Return [x, y] of the center of cell containing provided text 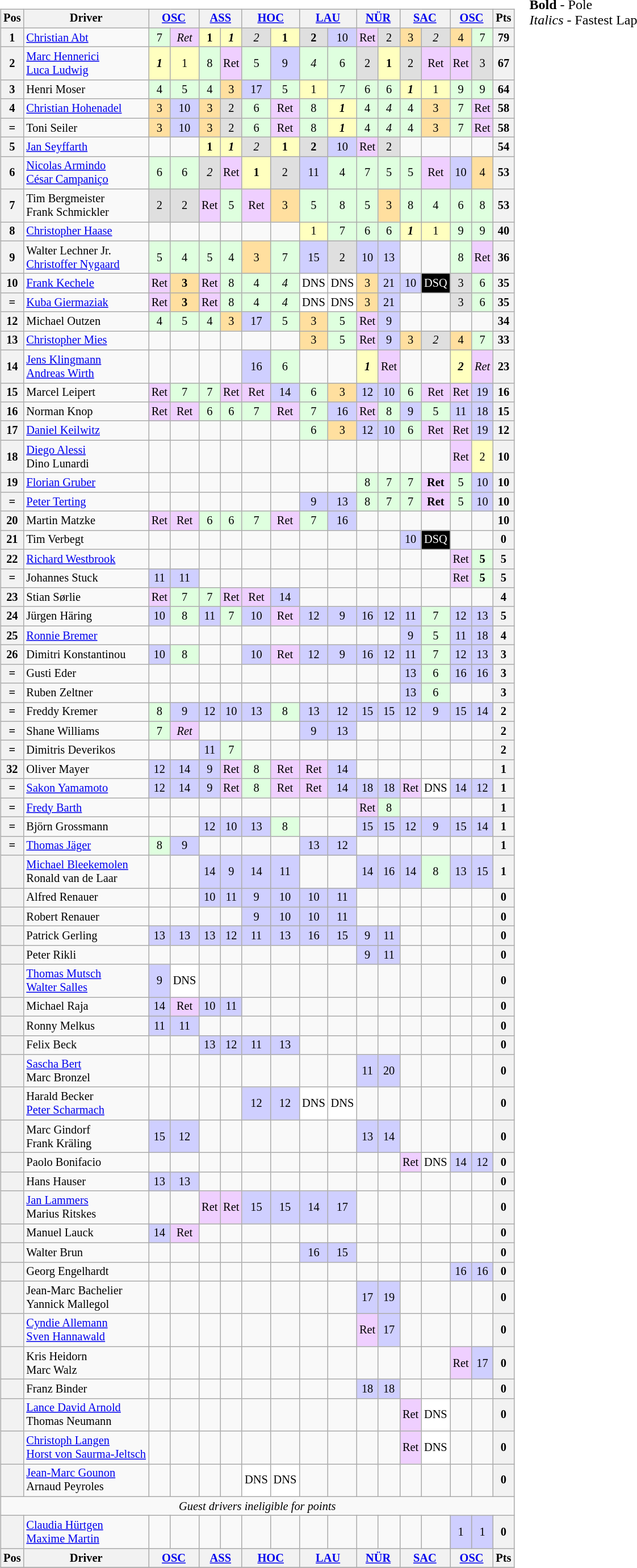
Stian Sørlie [86, 597]
Gusti Eder [86, 674]
Hans Hauser [86, 1181]
Christoph Langen Horst von Saurma-Jeltsch [86, 1448]
Dimitri Konstantinou [86, 655]
Peter Terting [86, 501]
Ronny Melkus [86, 1026]
Ruben Zeltner [86, 693]
Johannes Stuck [86, 578]
79 [504, 37]
Marcel Leipert [86, 392]
Christian Abt [86, 37]
Jean-Marc Gounon Arnaud Peyroles [86, 1481]
Walter Lechner Jr. Christoffer Nygaard [86, 257]
40 [504, 232]
Frank Kechele [86, 283]
Ronnie Bremer [86, 635]
Tim Verbegt [86, 540]
64 [504, 90]
Peter Rikli [86, 955]
Daniel Keilwitz [86, 430]
Thomas Mutsch Walter Salles [86, 981]
22 [12, 559]
Georg Engelhardt [86, 1272]
54 [504, 147]
Nicolas Armindo César Campaniço [86, 173]
Kris Heidorn Marc Walz [86, 1363]
Sakon Yamamoto [86, 788]
Freddy Kremer [86, 712]
Marc Hennerici Luca Ludwig [86, 64]
Sascha Bert Marc Bronzel [86, 1071]
25 [12, 635]
Tim Bergmeister Frank Schmickler [86, 206]
Jens Klingmann Andreas Wirth [86, 366]
Shane Williams [86, 731]
36 [504, 257]
Toni Seiler [86, 128]
Oliver Mayer [86, 770]
Dimitris Deverikos [86, 750]
Richard Westbrook [86, 559]
Henri Moser [86, 90]
Manuel Lauck [86, 1234]
Michael Bleekemolen Ronald van de Laar [86, 872]
Christian Hohenadel [86, 108]
Harald Becker Peter Scharmach [86, 1103]
Jürgen Häring [86, 616]
Florian Gruber [86, 483]
Michael Outzen [86, 321]
Jean-Marc Bachelier Yannick Mallegol [86, 1298]
Thomas Jäger [86, 846]
Robert Renauer [86, 917]
Claudia Hürtgen Maxime Martin [86, 1532]
Kuba Giermaziak [86, 303]
Cyndie Allemann Sven Hannawald [86, 1330]
Walter Brun [86, 1252]
Lance David Arnold Thomas Neumann [86, 1415]
34 [504, 321]
Jan Seyffarth [86, 147]
Alfred Renauer [86, 898]
24 [12, 616]
33 [504, 341]
Patrick Gerling [86, 936]
Michael Raja [86, 1007]
Diego Alessi Dino Lunardi [86, 457]
Martin Matzke [86, 521]
26 [12, 655]
32 [12, 770]
Marc Gindorf Frank Kräling [86, 1136]
Guest drivers ineligible for points [257, 1506]
Fredy Barth [86, 808]
Paolo Bonifacio [86, 1163]
Norman Knop [86, 412]
Christopher Mies [86, 341]
Felix Beck [86, 1045]
67 [504, 64]
Christopher Haase [86, 232]
Jan Lammers Marius Ritskes [86, 1207]
Franz Binder [86, 1389]
Björn Grossmann [86, 827]
